Identify which cell holds the provided text, then report its (X, Y) central coordinate. 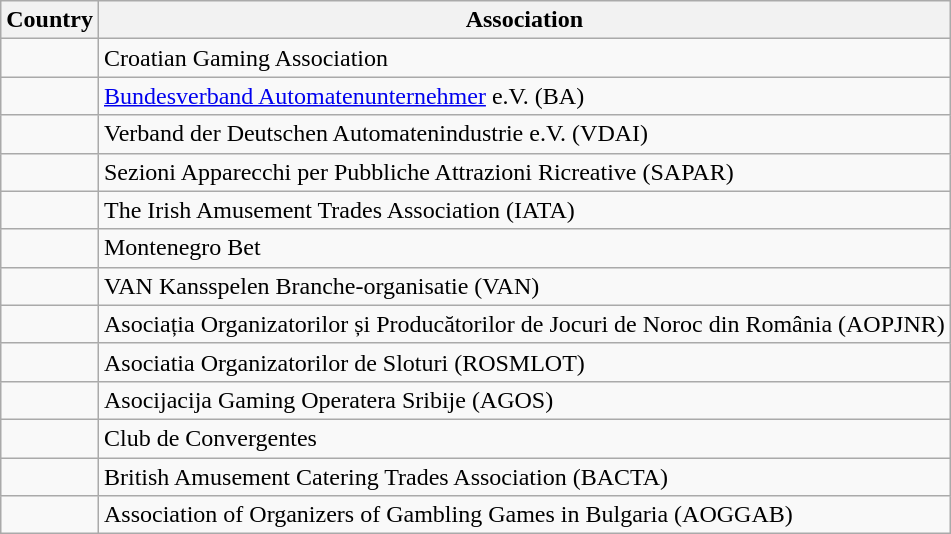
VAN Kansspelen Branche-organisatie (VAN) (524, 286)
Country (50, 20)
British Amusement Catering Trades Association (BACTA) (524, 477)
The Irish Amusement Trades Association (IATA) (524, 210)
Croatian Gaming Association (524, 58)
Asocijacija Gaming Operatera Sribije (AGOS) (524, 400)
Montenegro Bet (524, 248)
Verband der Deutschen Automatenindustrie e.V. (VDAI) (524, 134)
Asociația Organizatorilor și Producătorilor de Jocuri de Noroc din România (AOPJNR) (524, 324)
Association (524, 20)
Sezioni Apparecchi per Pubbliche Attrazioni Ricreative (SAPAR) (524, 172)
Asociatia Organizatorilor de Sloturi (ROSMLOT) (524, 362)
Association of Organizers of Gambling Games in Bulgaria (AOGGAB) (524, 515)
Bundesverband Automatenunternehmer e.V. (BA) (524, 96)
Club de Convergentes (524, 438)
